Detect which cell encompasses the target text, then output its [x, y] center coordinate. 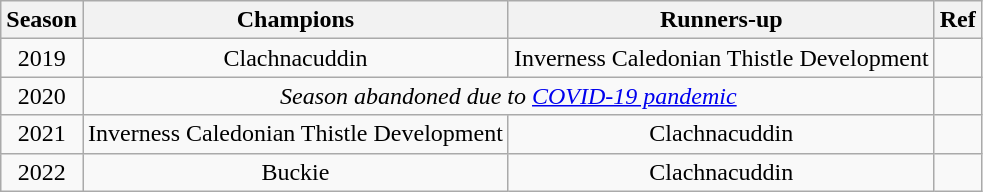
2020 [42, 96]
Buckie [295, 172]
Season abandoned due to COVID-19 pandemic [508, 96]
Ref [958, 20]
2021 [42, 134]
2019 [42, 58]
Season [42, 20]
2022 [42, 172]
Runners-up [721, 20]
Champions [295, 20]
